Output the [x, y] coordinate of the center of the cell containing the given text.  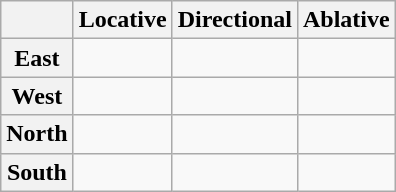
West [37, 96]
Ablative [346, 20]
Locative [122, 20]
North [37, 134]
Directional [234, 20]
South [37, 172]
East [37, 58]
